Scan for the cell matching the given text and deliver its (x, y) coordinate at center. 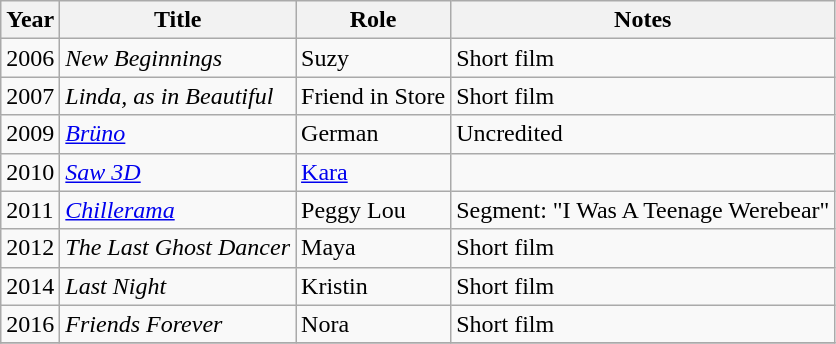
2007 (30, 96)
Kara (374, 172)
Friend in Store (374, 96)
Kristin (374, 286)
Saw 3D (178, 172)
Year (30, 20)
Uncredited (643, 134)
Nora (374, 324)
Linda, as in Beautiful (178, 96)
2010 (30, 172)
Title (178, 20)
Segment: "I Was A Teenage Werebear" (643, 210)
New Beginnings (178, 58)
Last Night (178, 286)
Notes (643, 20)
Suzy (374, 58)
2011 (30, 210)
2014 (30, 286)
2009 (30, 134)
2006 (30, 58)
Chillerama (178, 210)
2012 (30, 248)
Brüno (178, 134)
Friends Forever (178, 324)
Peggy Lou (374, 210)
Role (374, 20)
Maya (374, 248)
German (374, 134)
The Last Ghost Dancer (178, 248)
2016 (30, 324)
